Find where the given text appears and provide that cell's center as (x, y) coordinate. 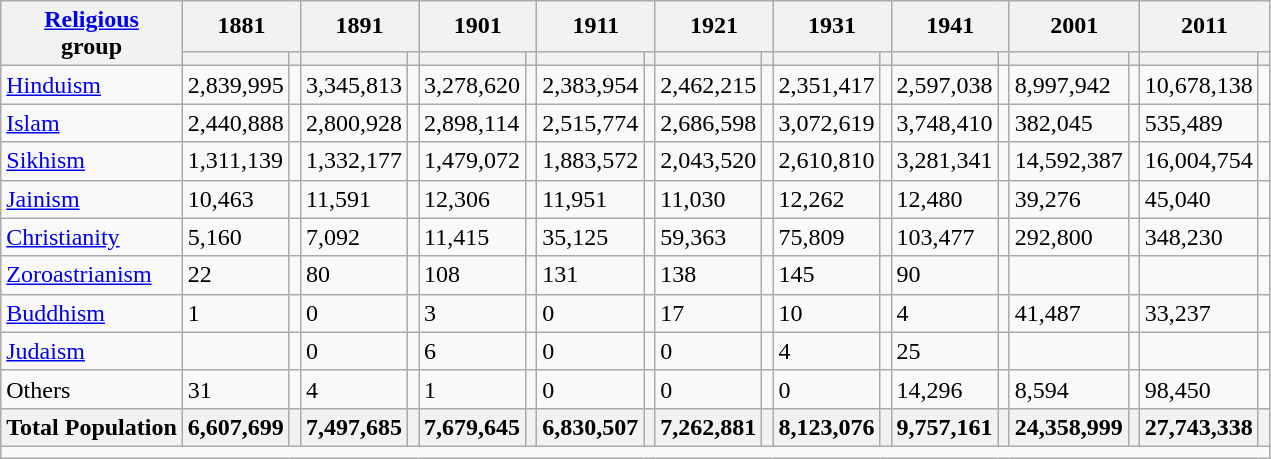
45,040 (1198, 199)
22 (236, 275)
Zoroastrianism (92, 275)
Hinduism (92, 85)
3,072,619 (826, 123)
98,450 (1198, 389)
12,262 (826, 199)
Others (92, 389)
1901 (478, 26)
12,306 (472, 199)
7,092 (354, 237)
Judaism (92, 351)
348,230 (1198, 237)
11,591 (354, 199)
39,276 (1068, 199)
2,898,114 (472, 123)
138 (708, 275)
2011 (1204, 26)
2,515,774 (590, 123)
8,594 (1068, 389)
7,497,685 (354, 427)
90 (944, 275)
10,463 (236, 199)
10,678,138 (1198, 85)
8,997,942 (1068, 85)
Religiousgroup (92, 34)
3,281,341 (944, 161)
145 (826, 275)
17 (708, 313)
Buddhism (92, 313)
1881 (241, 26)
6 (472, 351)
8,123,076 (826, 427)
2,043,520 (708, 161)
292,800 (1068, 237)
3,278,620 (472, 85)
16,004,754 (1198, 161)
1,311,139 (236, 161)
1,883,572 (590, 161)
6,830,507 (590, 427)
1911 (596, 26)
1,479,072 (472, 161)
2,800,928 (354, 123)
1941 (950, 26)
2,383,954 (590, 85)
2,686,598 (708, 123)
2,440,888 (236, 123)
75,809 (826, 237)
2,351,417 (826, 85)
6,607,699 (236, 427)
33,237 (1198, 313)
103,477 (944, 237)
2,610,810 (826, 161)
Christianity (92, 237)
14,592,387 (1068, 161)
11,951 (590, 199)
382,045 (1068, 123)
535,489 (1198, 123)
3,345,813 (354, 85)
3,748,410 (944, 123)
108 (472, 275)
35,125 (590, 237)
31 (236, 389)
5,160 (236, 237)
9,757,161 (944, 427)
59,363 (708, 237)
2,462,215 (708, 85)
131 (590, 275)
24,358,999 (1068, 427)
2,839,995 (236, 85)
11,415 (472, 237)
2,597,038 (944, 85)
2001 (1074, 26)
1,332,177 (354, 161)
1891 (359, 26)
14,296 (944, 389)
10 (826, 313)
1921 (714, 26)
Islam (92, 123)
7,679,645 (472, 427)
Total Population (92, 427)
12,480 (944, 199)
80 (354, 275)
1931 (832, 26)
41,487 (1068, 313)
25 (944, 351)
Sikhism (92, 161)
7,262,881 (708, 427)
11,030 (708, 199)
3 (472, 313)
27,743,338 (1198, 427)
Jainism (92, 199)
